Return the [x, y] coordinate for the center point of the cell that contains the specified text.  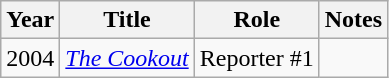
The Cookout [127, 58]
Notes [353, 20]
Title [127, 20]
2004 [30, 58]
Role [256, 20]
Reporter #1 [256, 58]
Year [30, 20]
